From the cell containing the given text, extract its center point as (x, y) coordinate. 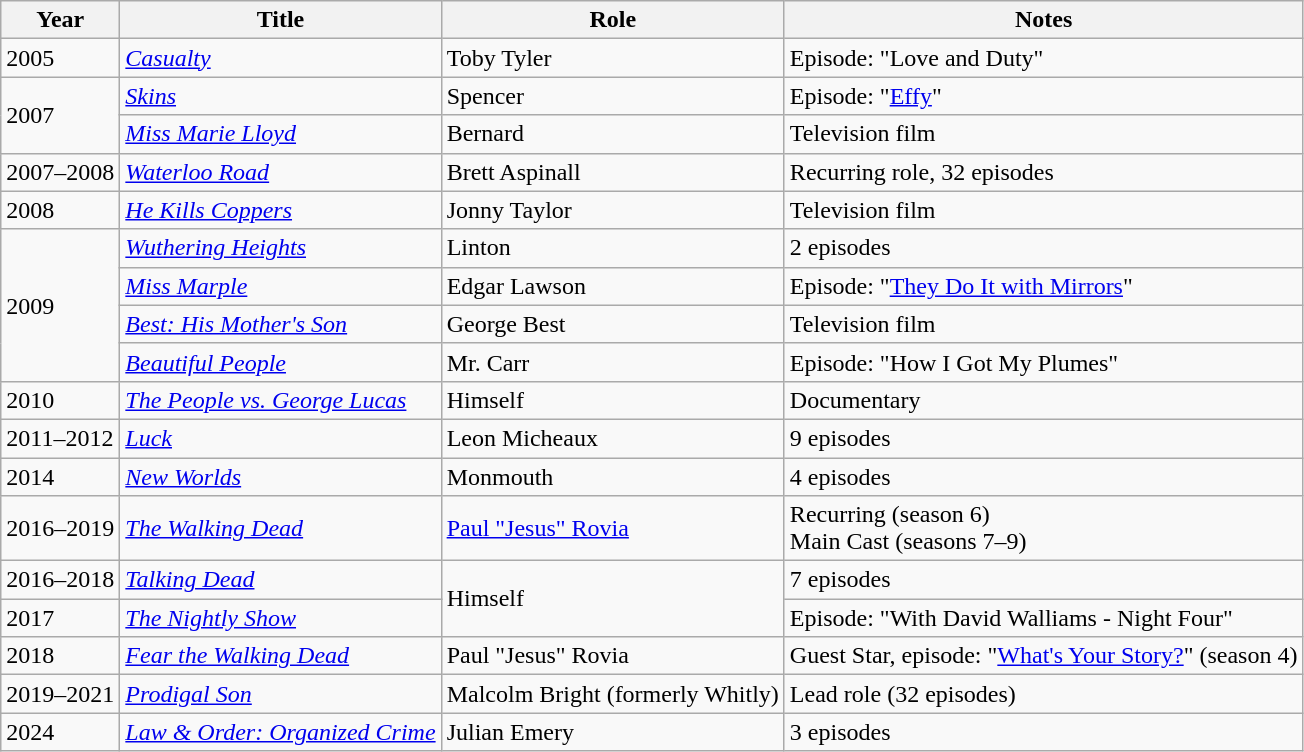
Linton (612, 248)
Leon Micheaux (612, 438)
2005 (60, 58)
Mr. Carr (612, 362)
Miss Marple (280, 286)
2017 (60, 618)
2007–2008 (60, 172)
Spencer (612, 96)
Toby Tyler (612, 58)
Skins (280, 96)
2016–2019 (60, 528)
2011–2012 (60, 438)
Edgar Lawson (612, 286)
Miss Marie Lloyd (280, 134)
Title (280, 20)
3 episodes (1044, 732)
Recurring (season 6) Main Cast (seasons 7–9) (1044, 528)
2 episodes (1044, 248)
George Best (612, 324)
Wuthering Heights (280, 248)
2009 (60, 305)
Talking Dead (280, 580)
Luck (280, 438)
New Worlds (280, 477)
9 episodes (1044, 438)
Brett Aspinall (612, 172)
7 episodes (1044, 580)
2010 (60, 400)
4 episodes (1044, 477)
The Nightly Show (280, 618)
Episode: "Love and Duty" (1044, 58)
2016–2018 (60, 580)
2024 (60, 732)
Best: His Mother's Son (280, 324)
The People vs. George Lucas (280, 400)
He Kills Coppers (280, 210)
Bernard (612, 134)
Beautiful People (280, 362)
Role (612, 20)
Notes (1044, 20)
Episode: "They Do It with Mirrors" (1044, 286)
Documentary (1044, 400)
Monmouth (612, 477)
2008 (60, 210)
Guest Star, episode: "What's Your Story?" (season 4) (1044, 656)
2014 (60, 477)
2007 (60, 115)
Waterloo Road (280, 172)
2019–2021 (60, 694)
Casualty (280, 58)
Law & Order: Organized Crime (280, 732)
Prodigal Son (280, 694)
Malcolm Bright (formerly Whitly) (612, 694)
Recurring role, 32 episodes (1044, 172)
Episode: "With David Walliams - Night Four" (1044, 618)
Fear the Walking Dead (280, 656)
2018 (60, 656)
Julian Emery (612, 732)
Lead role (32 episodes) (1044, 694)
The Walking Dead (280, 528)
Episode: "Effy" (1044, 96)
Jonny Taylor (612, 210)
Episode: "How I Got My Plumes" (1044, 362)
Year (60, 20)
